Output the (X, Y) coordinate of the center of the cell containing the given text.  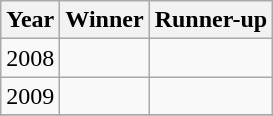
2009 (30, 96)
2008 (30, 58)
Runner-up (211, 20)
Winner (104, 20)
Year (30, 20)
